Output the (X, Y) coordinate of the center of the cell containing the given text.  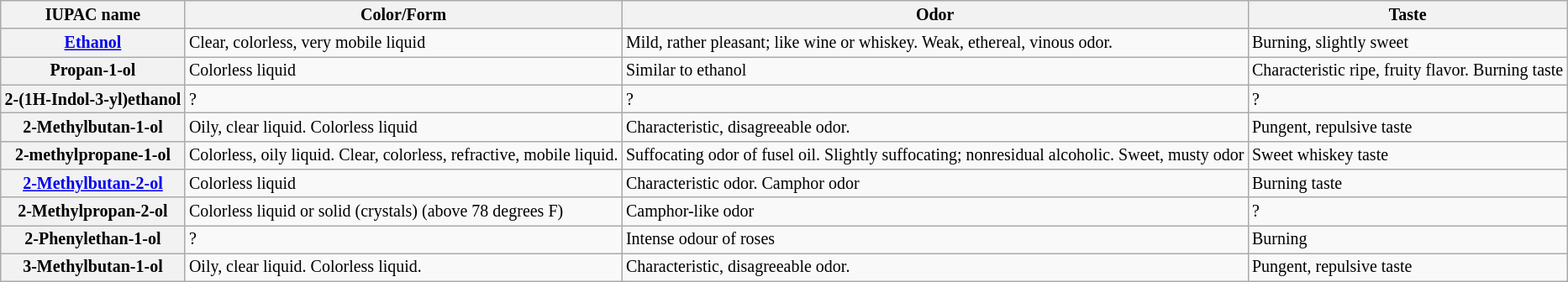
Oily, clear liquid. Colorless liquid. (403, 267)
Odor (934, 15)
Mild, rather pleasant; like wine or whiskey. Weak, ethereal, vinous odor. (934, 44)
Camphor-like odor (934, 211)
Color/Form (403, 15)
2-Methylpropan-2-ol (92, 211)
2-Methylbutan-2-ol (92, 183)
Characteristic odor. Camphor odor (934, 183)
Burning, slightly sweet (1408, 44)
IUPAC name (92, 15)
Clear, colorless, very mobile liquid (403, 44)
Taste (1408, 15)
Burning taste (1408, 183)
2-methylpropane-1-ol (92, 154)
Colorless liquid or solid (crystals) (above 78 degrees F) (403, 211)
Sweet whiskey taste (1408, 154)
2-Methylbutan-1-ol (92, 128)
Oily, clear liquid. Colorless liquid (403, 128)
Propan-1-ol (92, 70)
Colorless, oily liquid. Clear, colorless, refractive, mobile liquid. (403, 154)
3-Methylbutan-1-ol (92, 267)
Characteristic ripe, fruity flavor. Burning taste (1408, 70)
Suffocating odor of fusel oil. Slightly suffocating; nonresidual alcoholic. Sweet, musty odor (934, 154)
2-Phenylethan-1-ol (92, 240)
Burning (1408, 240)
Intense odour of roses (934, 240)
2-(1H-Indol-3-yl)ethanol (92, 99)
Similar to ethanol (934, 70)
Ethanol (92, 44)
